Pinpoint the cell where the given text exists, returning its (X, Y) midpoint coordinate. 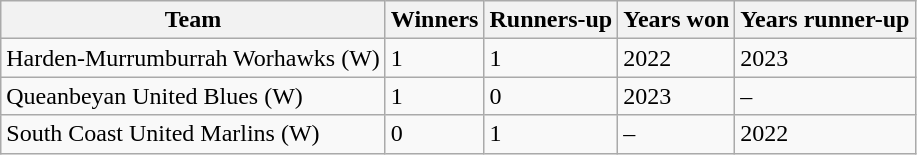
Years runner-up (825, 20)
Winners (434, 20)
Runners-up (551, 20)
South Coast United Marlins (W) (194, 134)
Harden-Murrumburrah Worhawks (W) (194, 58)
Years won (676, 20)
Team (194, 20)
Queanbeyan United Blues (W) (194, 96)
